Output the [x, y] coordinate of the center of the cell containing the given text.  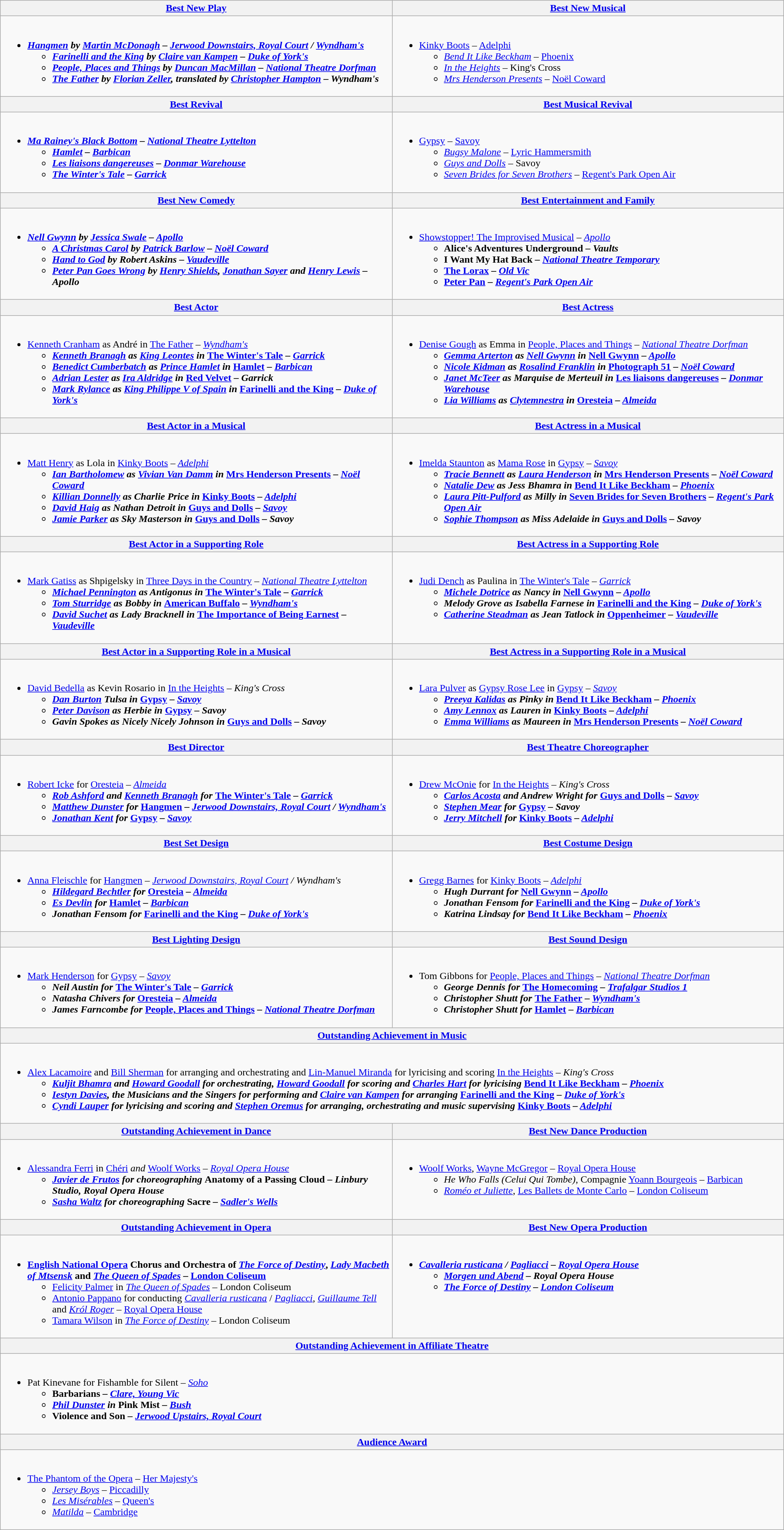
Best Lighting Design [196, 939]
Best New Comedy [196, 200]
Best Costume Design [588, 843]
Best Actor in a Supporting Role [196, 544]
Best Musical Revival [588, 104]
Outstanding Achievement in Affiliate Theatre [392, 1346]
Ma Rainey's Black Bottom – National Theatre LytteltonHamlet – BarbicanLes liaisons dangereuses – Donmar WarehouseThe Winter's Tale – Garrick [196, 152]
Best Entertainment and Family [588, 200]
Outstanding Achievement in Music [392, 1035]
Best Actress in a Supporting Role in a Musical [588, 651]
Best Revival [196, 104]
Best Actress in a Musical [588, 426]
Best Actress in a Supporting Role [588, 544]
Best New Opera Production [588, 1227]
Cavalleria rusticana / Pagliacci – Royal Opera HouseMorgen und Abend – Royal Opera HouseThe Force of Destiny – London Coliseum [588, 1286]
Best Actress [588, 307]
Gypsy – SavoyBugsy Malone – Lyric HammersmithGuys and Dolls – SavoySeven Brides for Seven Brothers – Regent's Park Open Air [588, 152]
Best Sound Design [588, 939]
Best Set Design [196, 843]
Best Theatre Choreographer [588, 747]
Kinky Boots – AdelphiBend It Like Beckham – PhoenixIn the Heights – King's CrossMrs Henderson Presents – Noël Coward [588, 56]
Outstanding Achievement in Opera [196, 1227]
Best New Dance Production [588, 1131]
Best New Play [196, 8]
Outstanding Achievement in Dance [196, 1131]
Best Actor in a Musical [196, 426]
Audience Award [392, 1441]
Best New Musical [588, 8]
Best Director [196, 747]
Best Actor in a Supporting Role in a Musical [196, 651]
The Phantom of the Opera – Her Majesty'sJersey Boys – PiccadillyLes Misérables – Queen'sMatilda – Cambridge [392, 1490]
Best Actor [196, 307]
